Extract the (x, y) coordinate from the center of the cell holding the provided text.  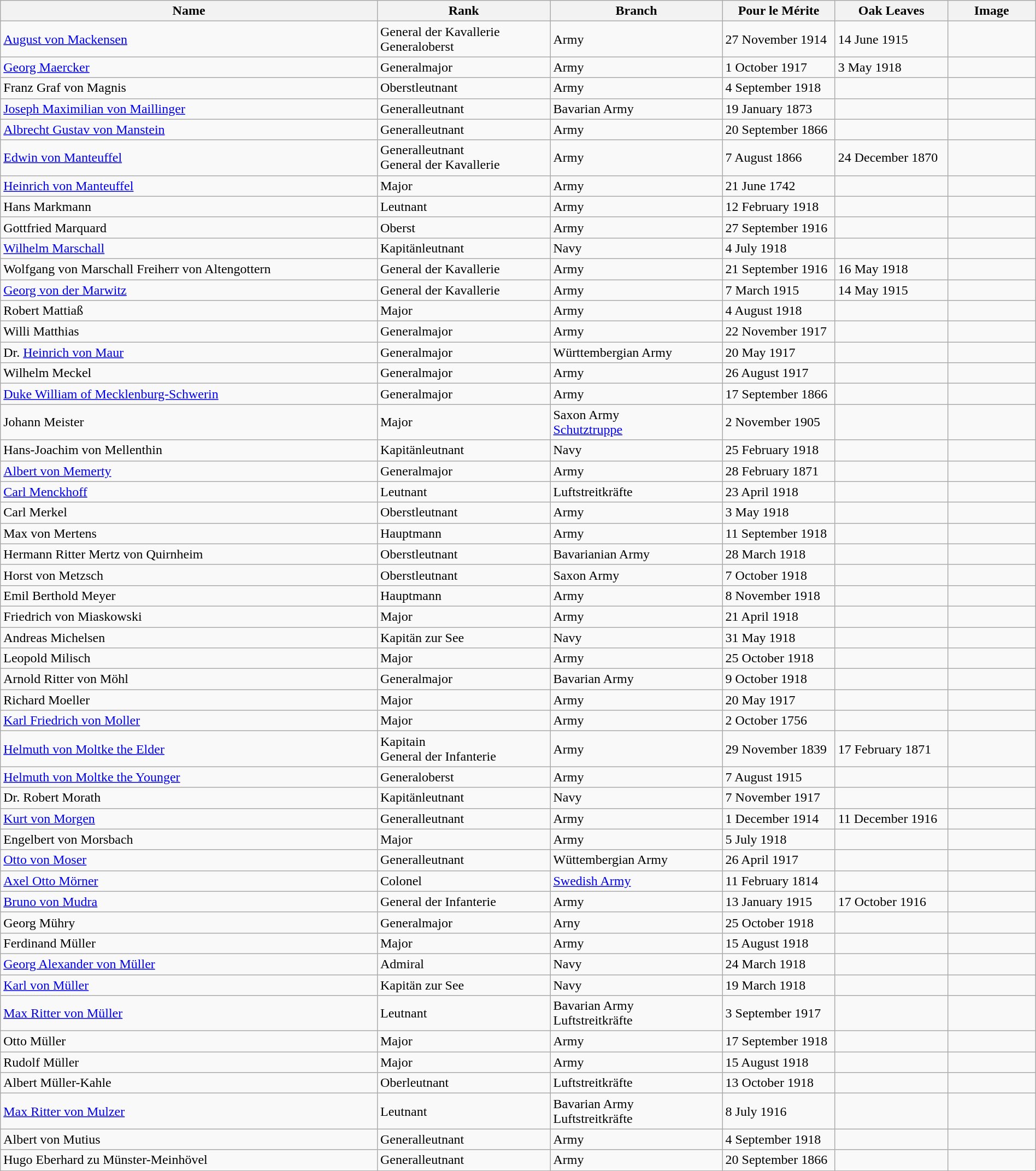
Richard Moeller (189, 700)
Wüttembergian Army (636, 860)
Dr. Heinrich von Maur (189, 352)
Leopold Milisch (189, 658)
Otto von Moser (189, 860)
Bruno von Mudra (189, 902)
Hans-Joachim von Mellenthin (189, 450)
13 October 1918 (779, 1083)
11 September 1918 (779, 533)
13 January 1915 (779, 902)
Franz Graf von Magnis (189, 88)
Arny (636, 922)
7 March 1915 (779, 290)
7 October 1918 (779, 575)
General der KavallerieGeneraloberst (463, 39)
14 June 1915 (891, 39)
Engelbert von Morsbach (189, 839)
Andreas Michelsen (189, 638)
1 October 1917 (779, 67)
Branch (636, 11)
Georg Alexander von Müller (189, 964)
Edwin von Manteuffel (189, 157)
19 March 1918 (779, 985)
Karl Friedrich von Moller (189, 721)
Helmuth von Moltke the Elder (189, 749)
Carl Merkel (189, 513)
8 July 1916 (779, 1111)
Swedish Army (636, 881)
4 August 1918 (779, 311)
7 August 1915 (779, 777)
Hermann Ritter Mertz von Quirnheim (189, 554)
Oak Leaves (891, 11)
KapitainGeneral der Infanterie (463, 749)
29 November 1839 (779, 749)
9 October 1918 (779, 679)
11 December 1916 (891, 819)
26 April 1917 (779, 860)
Max Ritter von Mulzer (189, 1111)
General der Infanterie (463, 902)
8 November 1918 (779, 596)
Emil Berthold Meyer (189, 596)
Duke William of Mecklenburg-Schwerin (189, 394)
Saxon ArmySchutztruppe (636, 422)
Name (189, 11)
Wolfgang von Marschall Freiherr von Altengottern (189, 269)
11 February 1814 (779, 881)
Dr. Robert Morath (189, 798)
Albert Müller-Kahle (189, 1083)
Arnold Ritter von Möhl (189, 679)
2 October 1756 (779, 721)
Hugo Eberhard zu Münster-Meinhövel (189, 1160)
27 November 1914 (779, 39)
27 September 1916 (779, 227)
Helmuth von Moltke the Younger (189, 777)
Johann Meister (189, 422)
12 February 1918 (779, 207)
5 July 1918 (779, 839)
Albrecht Gustav von Manstein (189, 130)
21 April 1918 (779, 616)
Colonel (463, 881)
2 November 1905 (779, 422)
Pour le Mérite (779, 11)
17 September 1866 (779, 394)
14 May 1915 (891, 290)
GeneralleutnantGeneral der Kavallerie (463, 157)
28 February 1871 (779, 471)
Ferdinand Müller (189, 943)
Georg Mühry (189, 922)
Karl von Müller (189, 985)
7 August 1866 (779, 157)
Württembergian Army (636, 352)
21 June 1742 (779, 186)
16 May 1918 (891, 269)
Robert Mattiaß (189, 311)
Bavarianian Army (636, 554)
1 December 1914 (779, 819)
22 November 1917 (779, 332)
Otto Müller (189, 1041)
Max von Mertens (189, 533)
24 March 1918 (779, 964)
Hans Markmann (189, 207)
24 December 1870 (891, 157)
Wilhelm Marschall (189, 248)
Carl Menckhoff (189, 492)
Willi Matthias (189, 332)
Axel Otto Mörner (189, 881)
17 February 1871 (891, 749)
Joseph Maximilian von Maillinger (189, 109)
Albert von Memerty (189, 471)
Image (991, 11)
4 July 1918 (779, 248)
Albert von Mutius (189, 1139)
28 March 1918 (779, 554)
Rank (463, 11)
Rudolf Müller (189, 1062)
Generaloberst (463, 777)
23 April 1918 (779, 492)
Heinrich von Manteuffel (189, 186)
Georg von der Marwitz (189, 290)
26 August 1917 (779, 373)
19 January 1873 (779, 109)
21 September 1916 (779, 269)
Georg Maercker (189, 67)
3 September 1917 (779, 1013)
Saxon Army (636, 575)
Horst von Metzsch (189, 575)
Gottfried Marquard (189, 227)
Kurt von Morgen (189, 819)
Admiral (463, 964)
Wilhelm Meckel (189, 373)
31 May 1918 (779, 638)
17 October 1916 (891, 902)
25 February 1918 (779, 450)
7 November 1917 (779, 798)
August von Mackensen (189, 39)
Friedrich von Miaskowski (189, 616)
Oberst (463, 227)
17 September 1918 (779, 1041)
Oberleutnant (463, 1083)
Max Ritter von Müller (189, 1013)
